Detect which cell encompasses the target text, then output its (X, Y) center coordinate. 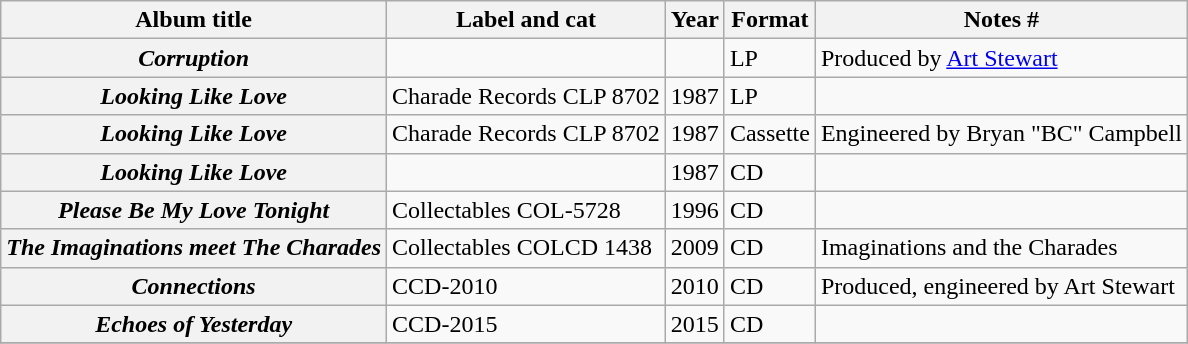
Produced, engineered by Art Stewart (1001, 286)
Year (694, 20)
CCD-2010 (526, 286)
Corruption (194, 58)
Collectables COLCD 1438 (526, 248)
2010 (694, 286)
Collectables COL-5728 (526, 210)
Cassette (770, 134)
Album title (194, 20)
Echoes of Yesterday (194, 324)
Connections (194, 286)
Label and cat (526, 20)
Engineered by Bryan "BC" Campbell (1001, 134)
1996 (694, 210)
Please Be My Love Tonight (194, 210)
2009 (694, 248)
Imaginations and the Charades (1001, 248)
2015 (694, 324)
Notes # (1001, 20)
The Imaginations meet The Charades (194, 248)
CCD-2015 (526, 324)
Produced by Art Stewart (1001, 58)
Format (770, 20)
